Output the [x, y] coordinate of the center of the cell containing the given text.  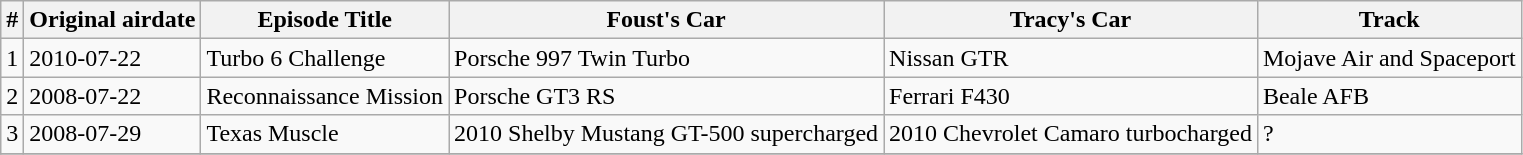
2 [12, 96]
2008-07-29 [112, 134]
? [1389, 134]
Porsche 997 Twin Turbo [666, 58]
Porsche GT3 RS [666, 96]
Nissan GTR [1071, 58]
Track [1389, 20]
Tracy's Car [1071, 20]
Ferrari F430 [1071, 96]
2010-07-22 [112, 58]
Mojave Air and Spaceport [1389, 58]
1 [12, 58]
Foust's Car [666, 20]
2008-07-22 [112, 96]
Beale AFB [1389, 96]
2010 Shelby Mustang GT-500 supercharged [666, 134]
Episode Title [325, 20]
Turbo 6 Challenge [325, 58]
Reconnaissance Mission [325, 96]
2010 Chevrolet Camaro turbocharged [1071, 134]
3 [12, 134]
# [12, 20]
Original airdate [112, 20]
Texas Muscle [325, 134]
